Determine the [X, Y] coordinate at the center of the cell enclosing the given text.  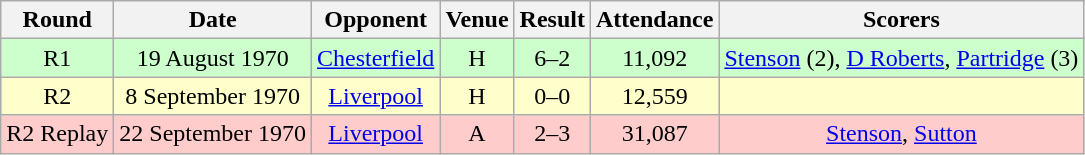
Stenson, Sutton [902, 134]
Chesterfield [376, 58]
0–0 [552, 96]
19 August 1970 [213, 58]
Result [552, 20]
Scorers [902, 20]
Stenson (2), D Roberts, Partridge (3) [902, 58]
22 September 1970 [213, 134]
31,087 [654, 134]
Opponent [376, 20]
R2 Replay [58, 134]
Venue [477, 20]
12,559 [654, 96]
A [477, 134]
8 September 1970 [213, 96]
Date [213, 20]
R1 [58, 58]
6–2 [552, 58]
2–3 [552, 134]
11,092 [654, 58]
Attendance [654, 20]
Round [58, 20]
R2 [58, 96]
